Pinpoint the cell where the given text exists, returning its [x, y] midpoint coordinate. 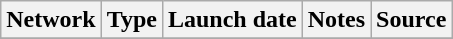
Source [412, 20]
Launch date [232, 20]
Notes [336, 20]
Type [132, 20]
Network [51, 20]
